Provide the [x, y] coordinate of the cell's center where the given text is located.  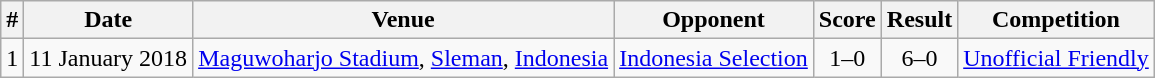
Venue [404, 20]
Indonesia Selection [714, 58]
Opponent [714, 20]
1–0 [847, 58]
Maguwoharjo Stadium, Sleman, Indonesia [404, 58]
Date [108, 20]
Competition [1056, 20]
1 [12, 58]
Result [919, 20]
11 January 2018 [108, 58]
6–0 [919, 58]
Score [847, 20]
# [12, 20]
Unofficial Friendly [1056, 58]
